Extract the [X, Y] coordinate from the center of the cell holding the provided text.  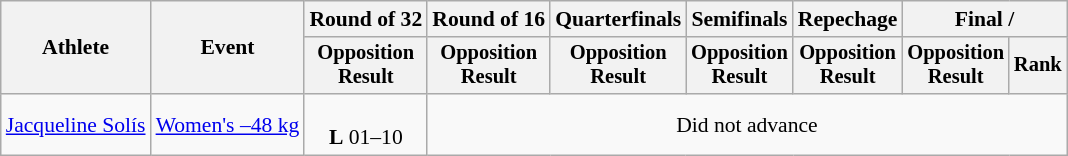
Jacqueline Solís [76, 124]
L 01–10 [366, 124]
Event [228, 48]
Athlete [76, 48]
Rank [1038, 66]
Round of 32 [366, 19]
Final / [984, 19]
Round of 16 [488, 19]
Repechage [848, 19]
Did not advance [746, 124]
Quarterfinals [618, 19]
Semifinals [740, 19]
Women's –48 kg [228, 124]
